Detect which cell encompasses the target text, then output its (X, Y) center coordinate. 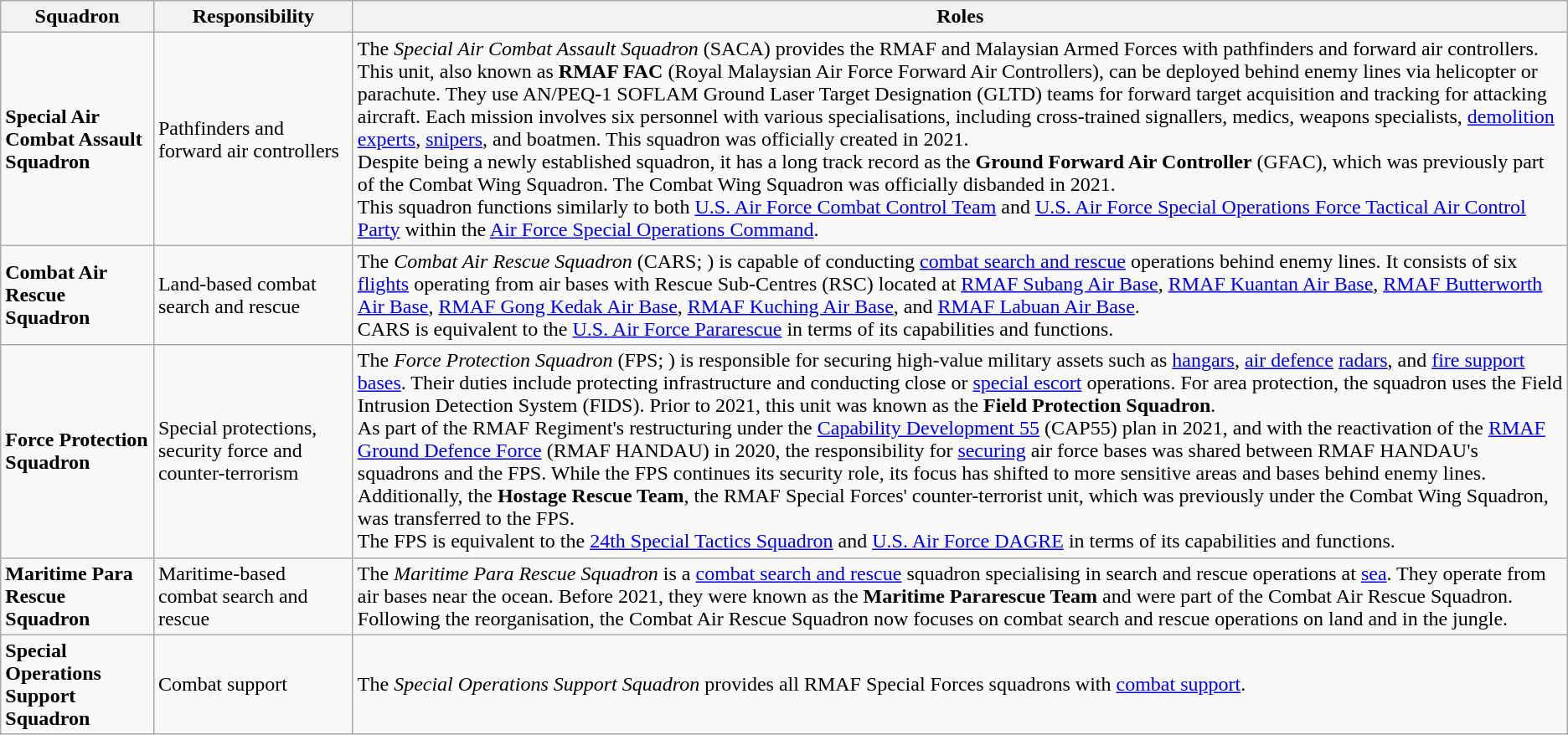
Maritime Para Rescue Squadron (77, 596)
Pathfinders and forward air controllers (253, 139)
Roles (960, 17)
Special Operations Support Squadron (77, 685)
Squadron (77, 17)
Responsibility (253, 17)
Special protections, security force and counter-terrorism (253, 451)
Special Air Combat Assault Squadron (77, 139)
Combat Air Rescue Squadron (77, 295)
Force Protection Squadron (77, 451)
Land-based combat search and rescue (253, 295)
Combat support (253, 685)
The Special Operations Support Squadron provides all RMAF Special Forces squadrons with combat support. (960, 685)
Maritime-based combat search and rescue (253, 596)
